Find where the given text appears and provide that cell's center as (X, Y) coordinate. 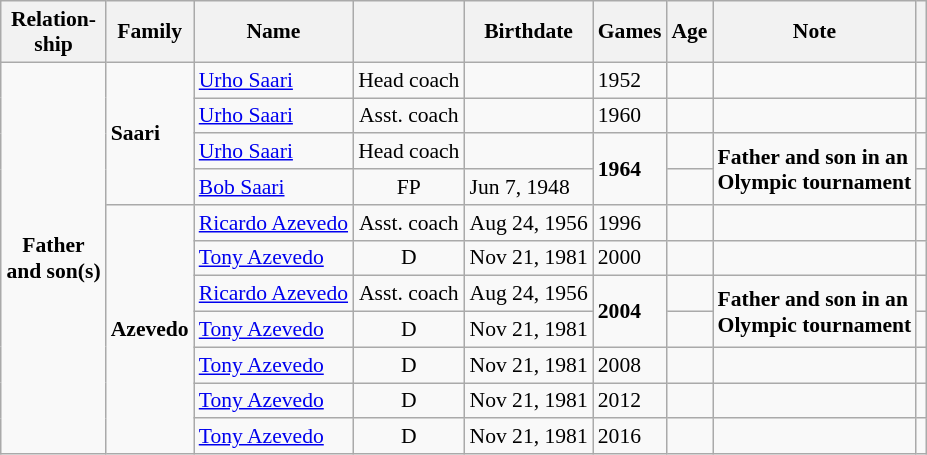
Relation-ship (53, 32)
Note (815, 32)
2008 (630, 365)
2000 (630, 258)
Birthdate (528, 32)
1964 (630, 170)
Age (689, 32)
1960 (630, 116)
Saari (150, 133)
Fatherand son(s) (53, 258)
2012 (630, 401)
Games (630, 32)
Jun 7, 1948 (528, 187)
2016 (630, 437)
FP (408, 187)
Bob Saari (274, 187)
Name (274, 32)
2004 (630, 312)
Azevedo (150, 330)
1996 (630, 223)
1952 (630, 80)
Family (150, 32)
